Provide the (x, y) coordinate of the cell's center where the given text is located.  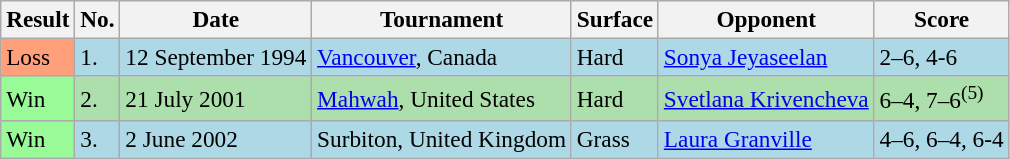
Tournament (442, 19)
Result (38, 19)
Surface (614, 19)
4–6, 6–4, 6-4 (942, 139)
1. (98, 57)
Laura Granville (766, 139)
Loss (38, 57)
Score (942, 19)
Grass (614, 139)
Sonya Jeyaseelan (766, 57)
2 June 2002 (216, 139)
Vancouver, Canada (442, 57)
3. (98, 139)
12 September 1994 (216, 57)
2–6, 4-6 (942, 57)
Surbiton, United Kingdom (442, 139)
Opponent (766, 19)
21 July 2001 (216, 98)
No. (98, 19)
Mahwah, United States (442, 98)
Svetlana Krivencheva (766, 98)
Date (216, 19)
2. (98, 98)
6–4, 7–6(5) (942, 98)
